For the text-containing cell, return its midpoint in [x, y] coordinate format. 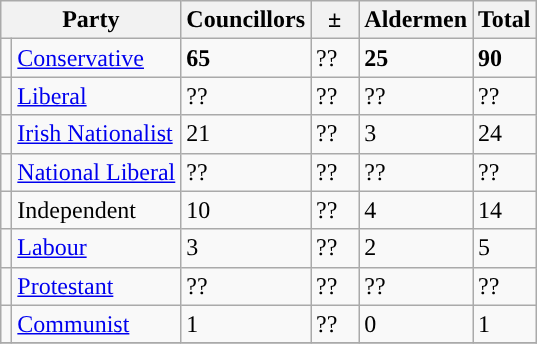
Communist [96, 324]
Total [505, 20]
Party [91, 20]
21 [246, 134]
4 [416, 210]
Irish Nationalist [96, 134]
Aldermen [416, 20]
65 [246, 58]
14 [505, 210]
5 [505, 248]
Councillors [246, 20]
± [335, 20]
Liberal [96, 96]
Protestant [96, 286]
24 [505, 134]
2 [416, 248]
25 [416, 58]
Labour [96, 248]
Conservative [96, 58]
10 [246, 210]
National Liberal [96, 172]
90 [505, 58]
0 [416, 324]
Independent [96, 210]
